Return (X, Y) of the center of cell containing provided text 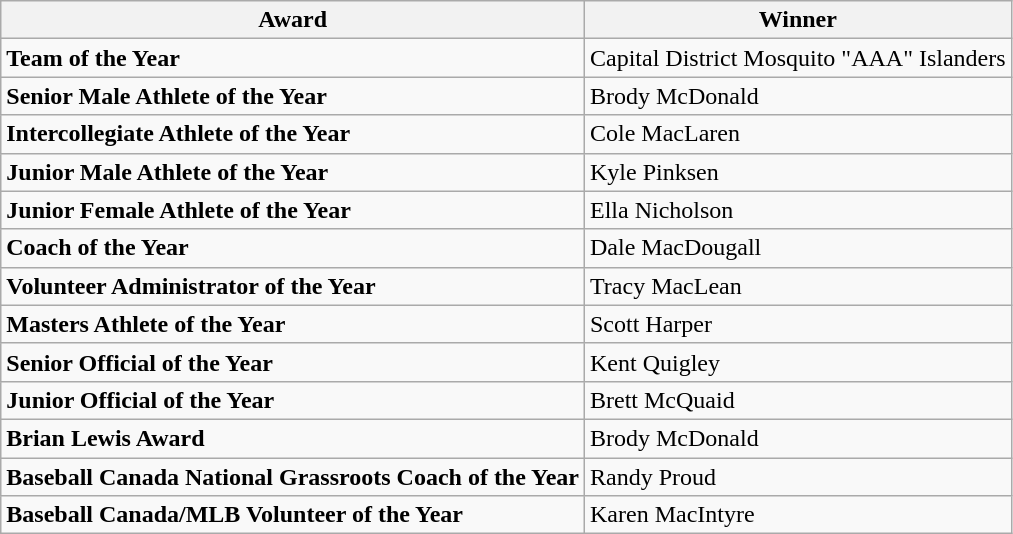
Intercollegiate Athlete of the Year (293, 134)
Cole MacLaren (798, 134)
Masters Athlete of the Year (293, 324)
Scott Harper (798, 324)
Dale MacDougall (798, 248)
Kyle Pinksen (798, 172)
Team of the Year (293, 58)
Winner (798, 20)
Junior Male Athlete of the Year (293, 172)
Kent Quigley (798, 362)
Baseball Canada/MLB Volunteer of the Year (293, 515)
Tracy MacLean (798, 286)
Junior Female Athlete of the Year (293, 210)
Volunteer Administrator of the Year (293, 286)
Baseball Canada National Grassroots Coach of the Year (293, 477)
Brian Lewis Award (293, 438)
Karen MacIntyre (798, 515)
Capital District Mosquito "AAA" Islanders (798, 58)
Senior Official of the Year (293, 362)
Award (293, 20)
Brett McQuaid (798, 400)
Coach of the Year (293, 248)
Ella Nicholson (798, 210)
Randy Proud (798, 477)
Junior Official of the Year (293, 400)
Senior Male Athlete of the Year (293, 96)
